Detect which cell encompasses the target text, then output its [X, Y] center coordinate. 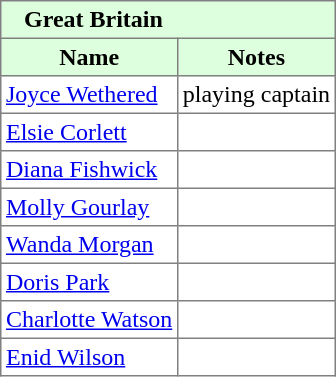
Molly Gourlay [90, 207]
Wanda Morgan [90, 245]
Joyce Wethered [90, 95]
Doris Park [90, 282]
Name [90, 57]
playing captain [257, 95]
Notes [257, 57]
Enid Wilson [90, 357]
Great Britain [168, 20]
Charlotte Watson [90, 320]
Diana Fishwick [90, 170]
Elsie Corlett [90, 132]
